Detect which cell encompasses the target text, then output its (x, y) center coordinate. 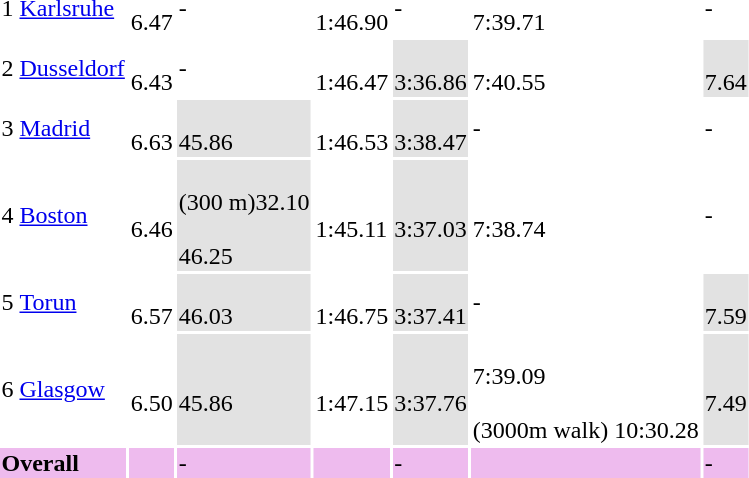
6.57 (152, 302)
1:45.11 (352, 216)
(300 m)32.1046.25 (244, 216)
1:46.47 (352, 68)
Overall (63, 463)
7:40.55 (586, 68)
Madrid (72, 128)
3:37.76 (431, 390)
7:38.74 (586, 216)
Torun (72, 302)
3:38.47 (431, 128)
6.46 (152, 216)
1:47.15 (352, 390)
4 (8, 216)
3:37.41 (431, 302)
6.50 (152, 390)
Dusseldorf (72, 68)
7.49 (726, 390)
6.63 (152, 128)
7.59 (726, 302)
1:46.53 (352, 128)
Glasgow (72, 390)
1:46.75 (352, 302)
Boston (72, 216)
46.03 (244, 302)
6.43 (152, 68)
7.64 (726, 68)
2 (8, 68)
3:37.03 (431, 216)
3:36.86 (431, 68)
3 (8, 128)
6 (8, 390)
7:39.09(3000m walk) 10:30.28 (586, 390)
5 (8, 302)
